Return [X, Y] of the center of cell containing provided text 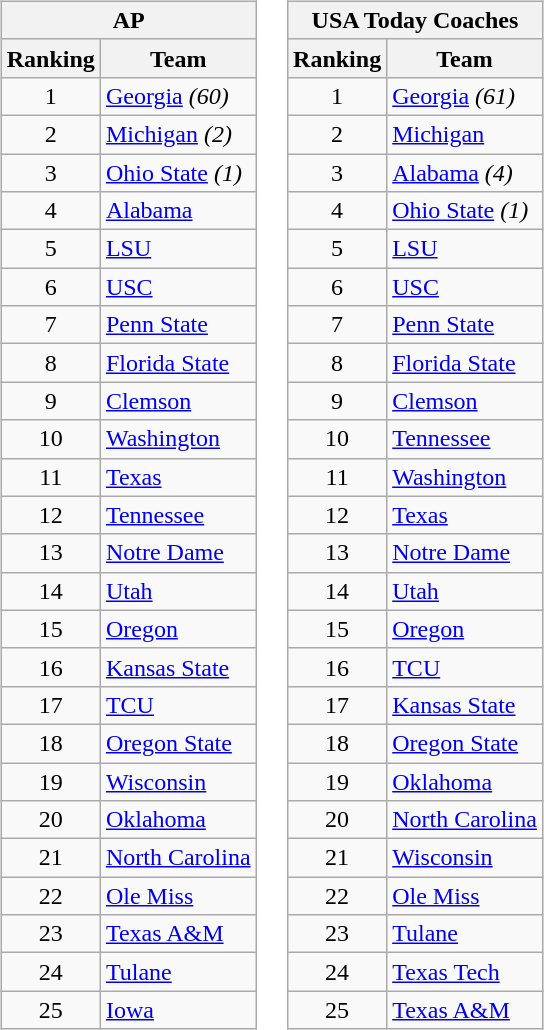
Texas Tech [465, 972]
Michigan [465, 134]
Iowa [178, 1010]
AP [128, 20]
Alabama [178, 211]
Michigan (2) [178, 134]
USA Today Coaches [416, 20]
Georgia (61) [465, 96]
Alabama (4) [465, 173]
Georgia (60) [178, 96]
